Return the [x, y] coordinate for the center point of the cell that contains the specified text.  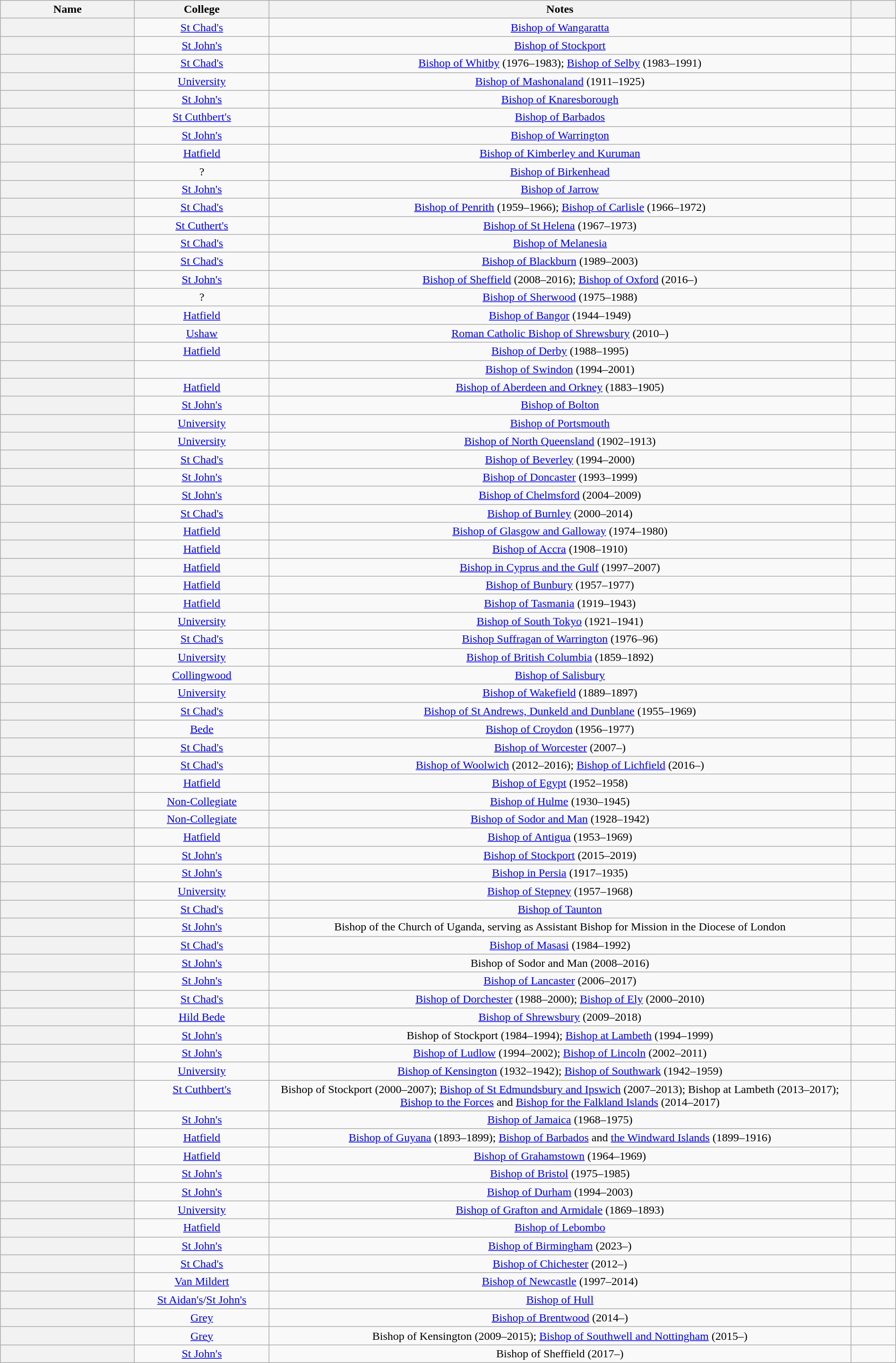
Collingwood [202, 675]
Bishop of Newcastle (1997–2014) [560, 1282]
Bishop of Salisbury [560, 675]
Bishop of Whitby (1976–1983); Bishop of Selby (1983–1991) [560, 63]
Bishop of Chichester (2012–) [560, 1264]
Bishop of Wangaratta [560, 27]
Bishop of Melanesia [560, 243]
Bishop of Stockport [560, 45]
Bishop of Kimberley and Kuruman [560, 153]
Bishop of Shrewsbury (2009–2018) [560, 1017]
Bishop of Grahamstown (1964–1969) [560, 1156]
Bishop of Ludlow (1994–2002); Bishop of Lincoln (2002–2011) [560, 1053]
Bishop of Glasgow and Galloway (1974–1980) [560, 531]
Bishop of Kensington (1932–1942); Bishop of Southwark (1942–1959) [560, 1071]
Bishop of Worcester (2007–) [560, 747]
Bishop of Jarrow [560, 189]
Bishop of Bunbury (1957–1977) [560, 585]
Bishop of Lancaster (2006–2017) [560, 981]
St Cuthert's [202, 226]
Bishop of Brentwood (2014–) [560, 1318]
Bishop of Durham (1994–2003) [560, 1192]
Bishop of Wakefield (1889–1897) [560, 693]
Bishop of Egypt (1952–1958) [560, 783]
Bishop of Birmingham (2023–) [560, 1246]
Bishop of North Queensland (1902–1913) [560, 441]
Bishop of Sherwood (1975–1988) [560, 297]
Bishop of Accra (1908–1910) [560, 549]
College [202, 9]
Ushaw [202, 333]
Bishop of Mashonaland (1911–1925) [560, 81]
Name [68, 9]
Bishop of Doncaster (1993–1999) [560, 477]
Roman Catholic Bishop of Shrewsbury (2010–) [560, 333]
Bishop of Guyana (1893–1899); Bishop of Barbados and the Windward Islands (1899–1916) [560, 1138]
Bishop of British Columbia (1859–1892) [560, 657]
Bishop of Aberdeen and Orkney (1883–1905) [560, 387]
Bishop of Stockport (2015–2019) [560, 855]
Bede [202, 729]
Bishop of Taunton [560, 909]
Bishop of Kensington (2009–2015); Bishop of Southwell and Nottingham (2015–) [560, 1336]
Bishop of Woolwich (2012–2016); Bishop of Lichfield (2016–) [560, 765]
Bishop of South Tokyo (1921–1941) [560, 621]
Bishop of Beverley (1994–2000) [560, 459]
Bishop of Sodor and Man (2008–2016) [560, 963]
Notes [560, 9]
Bishop of Lebombo [560, 1228]
Bishop of Birkenhead [560, 171]
Bishop Suffragan of Warrington (1976–96) [560, 639]
Bishop of Croydon (1956–1977) [560, 729]
Bishop in Persia (1917–1935) [560, 873]
Bishop of Blackburn (1989–2003) [560, 261]
Hild Bede [202, 1017]
Bishop of Jamaica (1968–1975) [560, 1120]
Van Mildert [202, 1282]
Bishop of Stepney (1957–1968) [560, 891]
Bishop of Sodor and Man (1928–1942) [560, 819]
Bishop of Barbados [560, 117]
Bishop of Bristol (1975–1985) [560, 1174]
Bishop of St Andrews, Dunkeld and Dunblane (1955–1969) [560, 711]
Bishop of Dorchester (1988–2000); Bishop of Ely (2000–2010) [560, 999]
Bishop of Derby (1988–1995) [560, 351]
St Aidan's/St John's [202, 1300]
Bishop of St Helena (1967–1973) [560, 226]
Bishop of Chelmsford (2004–2009) [560, 495]
Bishop of Sheffield (2017–) [560, 1354]
Bishop of Tasmania (1919–1943) [560, 603]
Bishop of Masasi (1984–1992) [560, 945]
Bishop of Sheffield (2008–2016); Bishop of Oxford (2016–) [560, 279]
Bishop of Knaresborough [560, 99]
Bishop of Bangor (1944–1949) [560, 315]
Bishop of Warrington [560, 135]
Bishop of Hulme (1930–1945) [560, 801]
Bishop of Grafton and Armidale (1869–1893) [560, 1210]
Bishop of Bolton [560, 405]
Bishop of Swindon (1994–2001) [560, 369]
Bishop of Penrith (1959–1966); Bishop of Carlisle (1966–1972) [560, 207]
Bishop of Antigua (1953–1969) [560, 837]
Bishop of Stockport (1984–1994); Bishop at Lambeth (1994–1999) [560, 1035]
Bishop of Hull [560, 1300]
Bishop in Cyprus and the Gulf (1997–2007) [560, 567]
Bishop of Burnley (2000–2014) [560, 513]
Bishop of Portsmouth [560, 423]
Bishop of the Church of Uganda, serving as Assistant Bishop for Mission in the Diocese of London [560, 927]
